Output the (X, Y) coordinate of the center of the cell containing the given text.  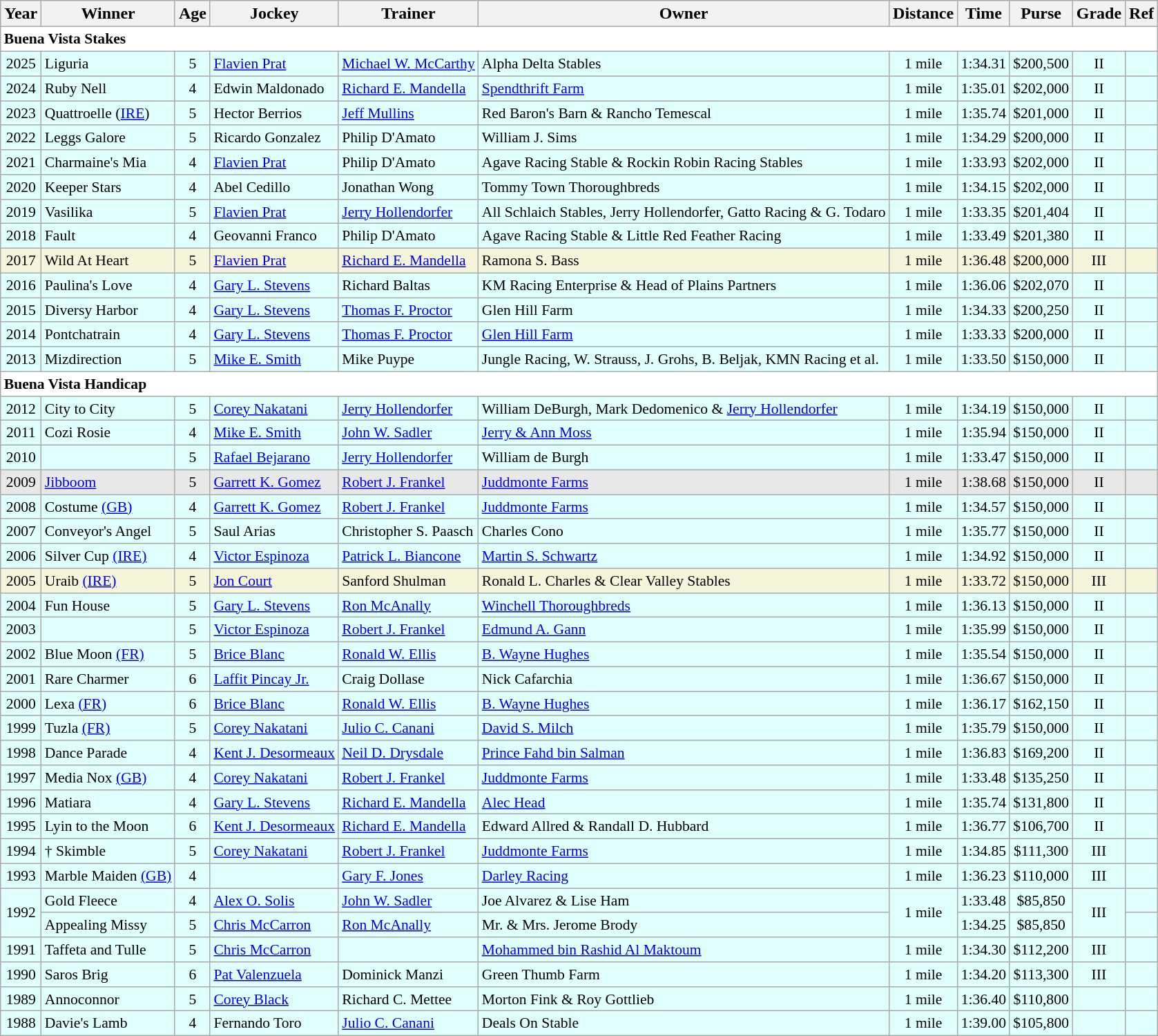
Marble Maiden (GB) (108, 876)
Dance Parade (108, 753)
1:36.23 (983, 876)
Jonathan Wong (409, 187)
Geovanni Franco (274, 236)
Mike Puype (409, 359)
Gary F. Jones (409, 876)
1:34.57 (983, 507)
1:35.99 (983, 630)
Craig Dollase (409, 679)
Edmund A. Gann (684, 630)
Michael W. McCarthy (409, 64)
Year (21, 14)
$112,200 (1041, 950)
2003 (21, 630)
1:34.25 (983, 925)
2018 (21, 236)
1:33.50 (983, 359)
William de Burgh (684, 457)
Age (192, 14)
Dominick Manzi (409, 975)
Fernando Toro (274, 1024)
1:36.83 (983, 753)
Keeper Stars (108, 187)
Alec Head (684, 802)
1998 (21, 753)
1992 (21, 913)
1996 (21, 802)
1:33.35 (983, 211)
David S. Milch (684, 728)
Jibboom (108, 482)
2001 (21, 679)
Alex O. Solis (274, 901)
Vasilika (108, 211)
All Schlaich Stables, Jerry Hollendorfer, Gatto Racing & G. Todaro (684, 211)
Conveyor's Angel (108, 531)
Edward Allred & Randall D. Hubbard (684, 827)
1:35.94 (983, 433)
1:34.15 (983, 187)
$200,250 (1041, 310)
Ramona S. Bass (684, 260)
2013 (21, 359)
$105,800 (1041, 1024)
1:36.67 (983, 679)
Trainer (409, 14)
Agave Racing Stable & Rockin Robin Racing Stables (684, 162)
2017 (21, 260)
Annoconnor (108, 999)
1:34.20 (983, 975)
Wild At Heart (108, 260)
Blue Moon (FR) (108, 654)
Fun House (108, 605)
$135,250 (1041, 778)
$111,300 (1041, 851)
1:34.19 (983, 408)
Charles Cono (684, 531)
Purse (1041, 14)
Ricardo Gonzalez (274, 137)
Cozi Rosie (108, 433)
Jeff Mullins (409, 113)
Charmaine's Mia (108, 162)
Ref (1142, 14)
Sanford Shulman (409, 581)
2022 (21, 137)
$131,800 (1041, 802)
Tommy Town Thoroughbreds (684, 187)
1:33.49 (983, 236)
Morton Fink & Roy Gottlieb (684, 999)
1:39.00 (983, 1024)
Neil D. Drysdale (409, 753)
Martin S. Schwartz (684, 556)
Agave Racing Stable & Little Red Feather Racing (684, 236)
2012 (21, 408)
1:34.30 (983, 950)
Gold Fleece (108, 901)
2023 (21, 113)
Nick Cafarchia (684, 679)
1991 (21, 950)
† Skimble (108, 851)
$162,150 (1041, 704)
Costume (GB) (108, 507)
2025 (21, 64)
1:34.31 (983, 64)
$201,000 (1041, 113)
Joe Alvarez & Lise Ham (684, 901)
1:38.68 (983, 482)
Pontchatrain (108, 334)
1:36.13 (983, 605)
2024 (21, 88)
Edwin Maldonado (274, 88)
Alpha Delta Stables (684, 64)
Tuzla (FR) (108, 728)
Darley Racing (684, 876)
2009 (21, 482)
Diversy Harbor (108, 310)
1989 (21, 999)
Time (983, 14)
Davie's Lamb (108, 1024)
1999 (21, 728)
2015 (21, 310)
Jungle Racing, W. Strauss, J. Grohs, B. Beljak, KMN Racing et al. (684, 359)
William J. Sims (684, 137)
2007 (21, 531)
2020 (21, 187)
1993 (21, 876)
1:36.48 (983, 260)
Buena Vista Handicap (579, 384)
Media Nox (GB) (108, 778)
Paulina's Love (108, 285)
2000 (21, 704)
William DeBurgh, Mark Dedomenico & Jerry Hollendorfer (684, 408)
Distance (924, 14)
Ruby Nell (108, 88)
Jon Court (274, 581)
Saros Brig (108, 975)
$110,000 (1041, 876)
Saul Arias (274, 531)
Winchell Thoroughbreds (684, 605)
Lyin to the Moon (108, 827)
Richard C. Mettee (409, 999)
KM Racing Enterprise & Head of Plains Partners (684, 285)
1:33.47 (983, 457)
2008 (21, 507)
Grade (1099, 14)
Taffeta and Tulle (108, 950)
Appealing Missy (108, 925)
1:34.85 (983, 851)
1:33.33 (983, 334)
Mohammed bin Rashid Al Maktoum (684, 950)
Red Baron's Barn & Rancho Temescal (684, 113)
$169,200 (1041, 753)
$201,380 (1041, 236)
1988 (21, 1024)
Prince Fahd bin Salman (684, 753)
2011 (21, 433)
$106,700 (1041, 827)
Mr. & Mrs. Jerome Brody (684, 925)
1:34.92 (983, 556)
1990 (21, 975)
2005 (21, 581)
Hector Berrios (274, 113)
1997 (21, 778)
1:36.40 (983, 999)
2004 (21, 605)
1:35.01 (983, 88)
Pat Valenzuela (274, 975)
Liguria (108, 64)
Lexa (FR) (108, 704)
Uraib (IRE) (108, 581)
Abel Cedillo (274, 187)
2019 (21, 211)
$113,300 (1041, 975)
2016 (21, 285)
1:35.79 (983, 728)
2014 (21, 334)
2006 (21, 556)
Ronald L. Charles & Clear Valley Stables (684, 581)
Spendthrift Farm (684, 88)
Winner (108, 14)
Deals On Stable (684, 1024)
1:34.33 (983, 310)
1:36.06 (983, 285)
Jockey (274, 14)
Quattroelle (IRE) (108, 113)
Green Thumb Farm (684, 975)
Buena Vista Stakes (579, 39)
Leggs Galore (108, 137)
Christopher S. Paasch (409, 531)
1:33.72 (983, 581)
1:34.29 (983, 137)
2010 (21, 457)
1994 (21, 851)
2021 (21, 162)
Owner (684, 14)
Fault (108, 236)
Rare Charmer (108, 679)
$110,800 (1041, 999)
Jerry & Ann Moss (684, 433)
1:35.77 (983, 531)
Silver Cup (IRE) (108, 556)
$201,404 (1041, 211)
$202,070 (1041, 285)
Laffit Pincay Jr. (274, 679)
Rafael Bejarano (274, 457)
$200,500 (1041, 64)
City to City (108, 408)
Mizdirection (108, 359)
Matiara (108, 802)
Patrick L. Biancone (409, 556)
1:35.54 (983, 654)
2002 (21, 654)
1:33.93 (983, 162)
1:36.17 (983, 704)
1:36.77 (983, 827)
Corey Black (274, 999)
Richard Baltas (409, 285)
1995 (21, 827)
